Return (x, y) of the center of cell containing provided text 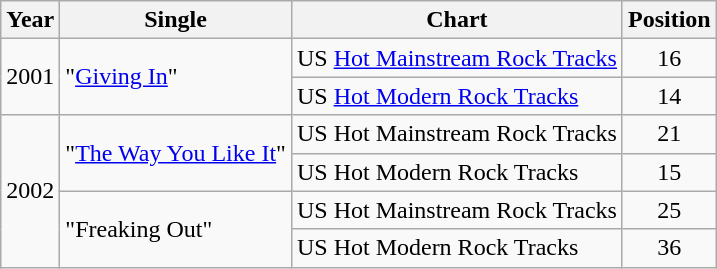
14 (669, 96)
25 (669, 210)
Single (176, 20)
"Freaking Out" (176, 229)
Year (30, 20)
"Giving In" (176, 77)
15 (669, 172)
"The Way You Like It" (176, 153)
Chart (456, 20)
36 (669, 248)
21 (669, 134)
Position (669, 20)
2001 (30, 77)
16 (669, 58)
2002 (30, 191)
